Determine the (x, y) coordinate at the center of the cell enclosing the given text.  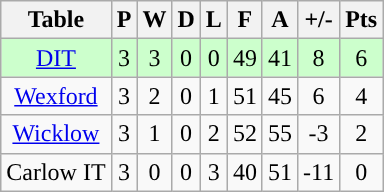
A (280, 20)
Table (56, 20)
Carlow IT (56, 172)
40 (244, 172)
4 (362, 96)
Wexford (56, 96)
D (186, 20)
52 (244, 134)
F (244, 20)
41 (280, 58)
DIT (56, 58)
Wicklow (56, 134)
49 (244, 58)
P (124, 20)
-11 (319, 172)
45 (280, 96)
+/- (319, 20)
-3 (319, 134)
Pts (362, 20)
W (154, 20)
55 (280, 134)
L (214, 20)
8 (319, 58)
